Pinpoint the cell where the given text exists, returning its [x, y] midpoint coordinate. 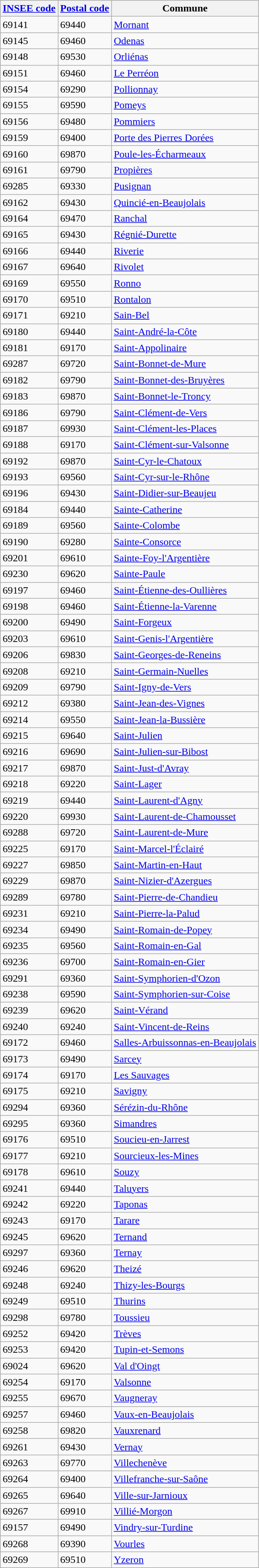
Orliénas [185, 57]
Tarare [185, 1220]
69330 [84, 186]
69269 [29, 1560]
69171 [29, 315]
69850 [84, 865]
Sérézin-du-Rhône [185, 1107]
Saint-Didier-sur-Beaujeu [185, 493]
69209 [29, 687]
69241 [29, 1188]
69206 [29, 655]
69165 [29, 235]
Saint-Pierre-de-Chandieu [185, 897]
Saint-Vincent-de-Reins [185, 1027]
Saint-Clément-sur-Valsonne [185, 445]
Saint-Nizier-d'Azergues [185, 881]
69249 [29, 1301]
69285 [29, 186]
69229 [29, 881]
69287 [29, 364]
69186 [29, 412]
Saint-André-la-Côte [185, 332]
Sainte-Consorce [185, 542]
Vaux-en-Beaujolais [185, 1414]
69218 [29, 784]
69255 [29, 1398]
Tupin-et-Semons [185, 1350]
69248 [29, 1285]
69162 [29, 203]
Régnié-Durette [185, 235]
69182 [29, 380]
69227 [29, 865]
Vaugneray [185, 1398]
Saint-Vérand [185, 1011]
Les Sauvages [185, 1075]
69258 [29, 1430]
Saint-Bonnet-le-Troncy [185, 396]
69145 [29, 41]
Villechenève [185, 1463]
Postal code [84, 8]
Saint-Julien [185, 736]
69161 [29, 170]
Sarcey [185, 1059]
Saint-Forgeux [185, 622]
69203 [29, 639]
69156 [29, 121]
69159 [29, 138]
Sourcieux-les-Mines [185, 1156]
Yzeron [185, 1560]
69245 [29, 1237]
69288 [29, 833]
69295 [29, 1123]
69155 [29, 105]
Mornant [185, 25]
69289 [29, 897]
Saint-Laurent-de-Mure [185, 833]
Saint-Martin-en-Haut [185, 865]
69183 [29, 396]
Trèves [185, 1334]
Ranchal [185, 219]
69910 [84, 1512]
Toussieu [185, 1317]
69214 [29, 720]
69670 [84, 1398]
69190 [29, 542]
69253 [29, 1350]
Pollionnay [185, 89]
69261 [29, 1447]
69164 [29, 219]
69234 [29, 929]
Saint-Genis-l'Argentière [185, 639]
Odenas [185, 41]
Simandres [185, 1123]
Saint-Julien-sur-Bibost [185, 752]
69189 [29, 526]
Saint-Étienne-des-Oullières [185, 590]
Vourles [185, 1544]
Saint-Cyr-sur-le-Rhône [185, 477]
69238 [29, 994]
69200 [29, 622]
69173 [29, 1059]
INSEE code [29, 8]
69160 [29, 154]
69298 [29, 1317]
Saint-Bonnet-de-Mure [185, 364]
69294 [29, 1107]
69198 [29, 606]
69530 [84, 57]
Saint-Jean-la-Bussière [185, 720]
Saint-Germain-Nuelles [185, 671]
Pusignan [185, 186]
Le Perréon [185, 73]
Vindry-sur-Turdine [185, 1528]
69280 [84, 542]
Saint-Romain-de-Popey [185, 929]
69217 [29, 768]
69208 [29, 671]
Saint-Symphorien-d'Ozon [185, 978]
Saint-Jean-des-Vignes [185, 703]
Saint-Romain-en-Gal [185, 946]
Saint-Georges-de-Reneins [185, 655]
Saint-Appolinaire [185, 348]
Ville-sur-Jarnioux [185, 1495]
69176 [29, 1140]
69181 [29, 348]
69257 [29, 1414]
69690 [84, 752]
69193 [29, 477]
69297 [29, 1253]
69141 [29, 25]
69390 [84, 1544]
69267 [29, 1512]
Riverie [185, 251]
69154 [29, 89]
Saint-Romain-en-Gier [185, 962]
69242 [29, 1204]
69212 [29, 703]
69770 [84, 1463]
69184 [29, 510]
69151 [29, 73]
69291 [29, 978]
69252 [29, 1334]
Sainte-Catherine [185, 510]
Sainte-Paule [185, 574]
69201 [29, 558]
Soucieu-en-Jarrest [185, 1140]
69236 [29, 962]
69169 [29, 283]
Saint-Étienne-la-Varenne [185, 606]
Savigny [185, 1091]
69243 [29, 1220]
69172 [29, 1043]
Valsonne [185, 1382]
69268 [29, 1544]
69700 [84, 962]
69024 [29, 1366]
Rontalon [185, 299]
69178 [29, 1172]
Commune [185, 8]
69197 [29, 590]
Poule-les-Écharmeaux [185, 154]
Ternand [185, 1237]
69188 [29, 445]
Propières [185, 170]
69166 [29, 251]
Saint-Laurent-d'Agny [185, 800]
69235 [29, 946]
Pomeys [185, 105]
69230 [29, 574]
69167 [29, 267]
Saint-Symphorien-sur-Coise [185, 994]
69148 [29, 57]
69480 [84, 121]
Val d'Oingt [185, 1366]
69174 [29, 1075]
Quincié-en-Beaujolais [185, 203]
Ronno [185, 283]
69231 [29, 913]
69175 [29, 1091]
Taponas [185, 1204]
Vernay [185, 1447]
69225 [29, 849]
Saint-Igny-de-Vers [185, 687]
Rivolet [185, 267]
Sainte-Colombe [185, 526]
Saint-Marcel-l'Éclairé [185, 849]
Porte des Pierres Dorées [185, 138]
69290 [84, 89]
69177 [29, 1156]
69254 [29, 1382]
Sainte-Foy-l'Argentière [185, 558]
Souzy [185, 1172]
Saint-Lager [185, 784]
69830 [84, 655]
69215 [29, 736]
69265 [29, 1495]
Villié-Morgon [185, 1512]
Taluyers [185, 1188]
69157 [29, 1528]
69470 [84, 219]
Saint-Pierre-la-Palud [185, 913]
69192 [29, 461]
Ternay [185, 1253]
Theizé [185, 1269]
69187 [29, 428]
Vauxrenard [185, 1430]
69196 [29, 493]
Saint-Clément-de-Vers [185, 412]
Saint-Cyr-le-Chatoux [185, 461]
Villefranche-sur-Saône [185, 1479]
Saint-Laurent-de-Chamousset [185, 816]
69180 [29, 332]
Thurins [185, 1301]
Thizy-les-Bourgs [185, 1285]
Pommiers [185, 121]
Saint-Bonnet-des-Bruyères [185, 380]
69216 [29, 752]
Saint-Clément-les-Places [185, 428]
Saint-Just-d'Avray [185, 768]
69264 [29, 1479]
Sain-Bel [185, 315]
69263 [29, 1463]
Salles-Arbuissonnas-en-Beaujolais [185, 1043]
69380 [84, 703]
69820 [84, 1430]
69219 [29, 800]
69239 [29, 1011]
69246 [29, 1269]
